Return (x, y) of the center of cell containing provided text 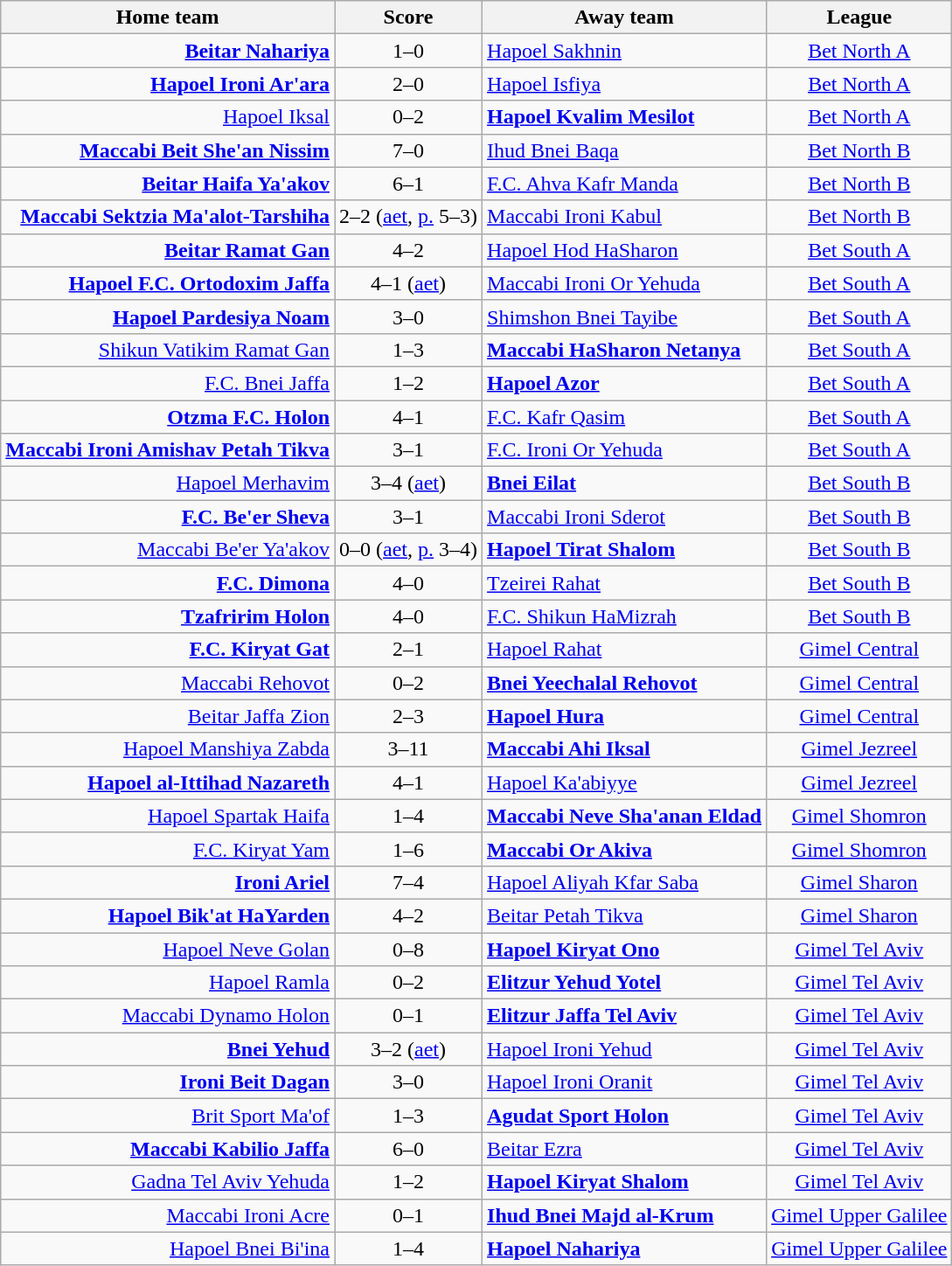
Beitar Petah Tikva (624, 915)
Hapoel Ka'abiyye (624, 783)
Beitar Ramat Gan (168, 250)
Hapoel Ironi Yehud (624, 1049)
Maccabi Ironi Amishav Petah Tikva (168, 450)
F.C. Kiryat Yam (168, 849)
Brit Sport Ma'of (168, 1116)
Ironi Beit Dagan (168, 1082)
Hapoel F.C. Ortodoxim Jaffa (168, 283)
Beitar Ezra (624, 1149)
Hapoel Ironi Oranit (624, 1082)
Hapoel Kiryat Shalom (624, 1182)
2–1 (409, 650)
Maccabi HaSharon Netanya (624, 350)
Beitar Nahariya (168, 51)
Hapoel Ramla (168, 983)
2–0 (409, 84)
6–1 (409, 184)
Maccabi Dynamo Holon (168, 1016)
Hapoel Bik'at HaYarden (168, 915)
Hapoel al-Ittihad Nazareth (168, 783)
Elitzur Yehud Yotel (624, 983)
Maccabi Be'er Ya'akov (168, 550)
F.C. Kiryat Gat (168, 650)
Away team (624, 17)
Agudat Sport Holon (624, 1116)
Beitar Jaffa Zion (168, 716)
Shikun Vatikim Ramat Gan (168, 350)
Hapoel Kiryat Ono (624, 949)
0–8 (409, 949)
Hapoel Manshiya Zabda (168, 749)
Hapoel Sakhnin (624, 51)
Maccabi Ahi Iksal (624, 749)
Hapoel Merhavim (168, 483)
Ironi Ariel (168, 882)
Beitar Haifa Ya'akov (168, 184)
Hapoel Hod HaSharon (624, 250)
F.C. Be'er Sheva (168, 517)
Hapoel Hura (624, 716)
Bnei Yehud (168, 1049)
F.C. Shikun HaMizrah (624, 616)
3–2 (aet) (409, 1049)
1–0 (409, 51)
League (859, 17)
Hapoel Iksal (168, 117)
Hapoel Kvalim Mesilot (624, 117)
Hapoel Bnei Bi'ina (168, 1249)
Hapoel Azor (624, 383)
Hapoel Aliyah Kfar Saba (624, 882)
Shimshon Bnei Tayibe (624, 316)
F.C. Ironi Or Yehuda (624, 450)
7–4 (409, 882)
Otzma F.C. Holon (168, 417)
Maccabi Ironi Kabul (624, 217)
F.C. Bnei Jaffa (168, 383)
F.C. Kafr Qasim (624, 417)
Bnei Eilat (624, 483)
Maccabi Kabilio Jaffa (168, 1149)
Bnei Yeechalal Rehovot (624, 683)
Maccabi Sektzia Ma'alot-Tarshiha (168, 217)
Maccabi Ironi Sderot (624, 517)
Tzeirei Rahat (624, 583)
Home team (168, 17)
2–2 (aet, p. 5–3) (409, 217)
Maccabi Ironi Acre (168, 1215)
F.C. Ahva Kafr Manda (624, 184)
2–3 (409, 716)
Maccabi Ironi Or Yehuda (624, 283)
Hapoel Pardesiya Noam (168, 316)
7–0 (409, 150)
Tzafririm Holon (168, 616)
Maccabi Or Akiva (624, 849)
1–6 (409, 849)
6–0 (409, 1149)
Hapoel Tirat Shalom (624, 550)
Elitzur Jaffa Tel Aviv (624, 1016)
Maccabi Beit She'an Nissim (168, 150)
Ihud Bnei Majd al-Krum (624, 1215)
4–1 (aet) (409, 283)
Gadna Tel Aviv Yehuda (168, 1182)
Ihud Bnei Baqa (624, 150)
Hapoel Isfiya (624, 84)
Score (409, 17)
3–11 (409, 749)
Maccabi Rehovot (168, 683)
Hapoel Rahat (624, 650)
Hapoel Nahariya (624, 1249)
3–4 (aet) (409, 483)
0–0 (aet, p. 3–4) (409, 550)
Hapoel Neve Golan (168, 949)
Hapoel Ironi Ar'ara (168, 84)
Hapoel Spartak Haifa (168, 816)
F.C. Dimona (168, 583)
Maccabi Neve Sha'anan Eldad (624, 816)
